Return the [x, y] coordinate for the center point of the cell that contains the specified text.  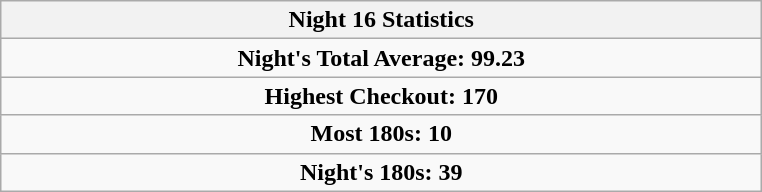
Most 180s: 10 [382, 134]
Night's Total Average: 99.23 [382, 58]
Night 16 Statistics [382, 20]
Highest Checkout: 170 [382, 96]
Night's 180s: 39 [382, 172]
